Output the (X, Y) coordinate of the center of the cell containing the given text.  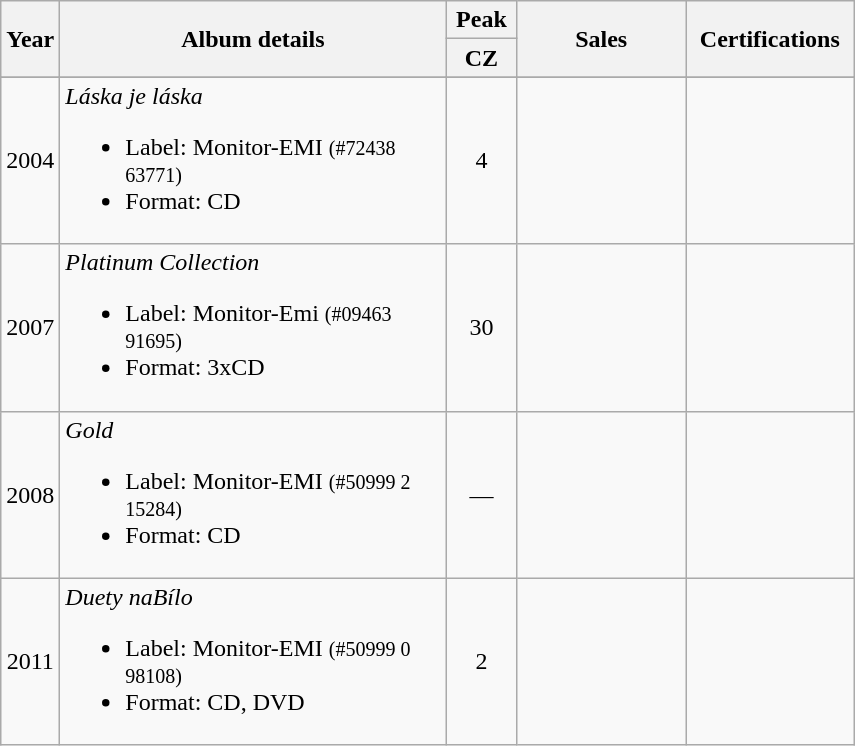
— (482, 494)
Láska je láskaLabel: Monitor-EMI (#72438 63771)Format: CD (253, 160)
2004 (30, 160)
Sales (602, 39)
2007 (30, 328)
2 (482, 662)
Duety naBíloLabel: Monitor-EMI (#50999 0 98108)Format: CD, DVD (253, 662)
4 (482, 160)
Platinum CollectionLabel: Monitor-Emi (#09463 91695)Format: 3xCD (253, 328)
Album details (253, 39)
Certifications (770, 39)
Peak (482, 20)
CZ (482, 58)
30 (482, 328)
Year (30, 39)
2011 (30, 662)
2008 (30, 494)
GoldLabel: Monitor-EMI (#50999 2 15284)Format: CD (253, 494)
